Extract the (x, y) coordinate from the center of the cell holding the provided text.  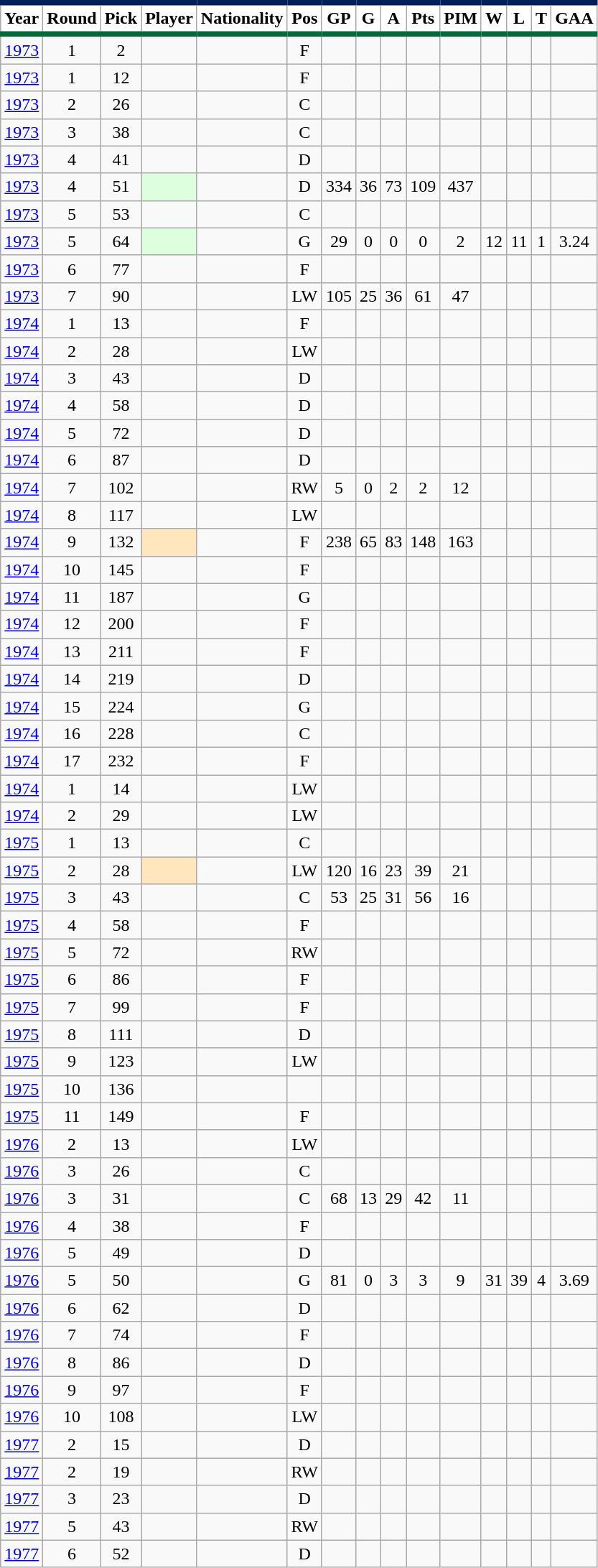
3.69 (574, 1281)
132 (121, 542)
56 (424, 898)
108 (121, 1417)
65 (369, 542)
64 (121, 241)
97 (121, 1390)
Player (169, 19)
87 (121, 460)
T (541, 19)
120 (339, 871)
51 (121, 187)
62 (121, 1308)
L (520, 19)
52 (121, 1554)
187 (121, 597)
Nationality (242, 19)
17 (72, 761)
163 (461, 542)
232 (121, 761)
90 (121, 296)
200 (121, 624)
47 (461, 296)
Year (22, 19)
224 (121, 706)
Pts (424, 19)
211 (121, 651)
238 (339, 542)
68 (339, 1198)
Pick (121, 19)
219 (121, 679)
49 (121, 1253)
136 (121, 1089)
105 (339, 296)
123 (121, 1062)
111 (121, 1034)
228 (121, 733)
437 (461, 187)
PIM (461, 19)
77 (121, 269)
73 (393, 187)
Pos (304, 19)
GP (339, 19)
109 (424, 187)
117 (121, 515)
19 (121, 1472)
145 (121, 570)
3.24 (574, 241)
149 (121, 1116)
42 (424, 1198)
A (393, 19)
83 (393, 542)
50 (121, 1281)
W (494, 19)
74 (121, 1335)
Round (72, 19)
148 (424, 542)
102 (121, 488)
GAA (574, 19)
99 (121, 1007)
334 (339, 187)
21 (461, 871)
41 (121, 159)
81 (339, 1281)
61 (424, 296)
